Pinpoint the cell where the given text exists, returning its (x, y) midpoint coordinate. 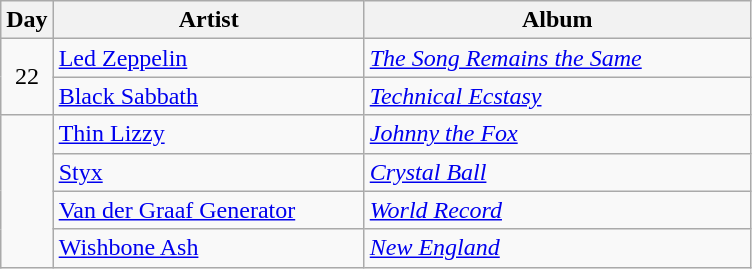
Van der Graaf Generator (208, 210)
Album (557, 20)
World Record (557, 210)
Johnny the Fox (557, 134)
22 (27, 77)
The Song Remains the Same (557, 58)
Artist (208, 20)
Technical Ecstasy (557, 96)
Led Zeppelin (208, 58)
Day (27, 20)
Crystal Ball (557, 172)
New England (557, 248)
Black Sabbath (208, 96)
Wishbone Ash (208, 248)
Styx (208, 172)
Thin Lizzy (208, 134)
